Output the [x, y] coordinate of the center of the cell containing the given text.  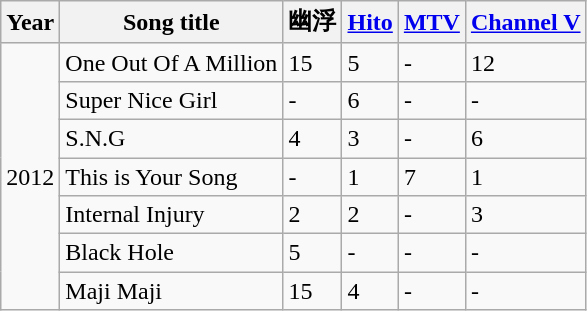
7 [432, 177]
2012 [30, 176]
Year [30, 22]
One Out Of A Million [172, 62]
Black Hole [172, 253]
This is Your Song [172, 177]
S.N.G [172, 138]
幽浮 [312, 22]
Maji Maji [172, 291]
Internal Injury [172, 215]
Super Nice Girl [172, 100]
MTV [432, 22]
12 [526, 62]
Channel V [526, 22]
Hito [370, 22]
Song title [172, 22]
